Return the [x, y] coordinate for the center point of the cell that contains the specified text.  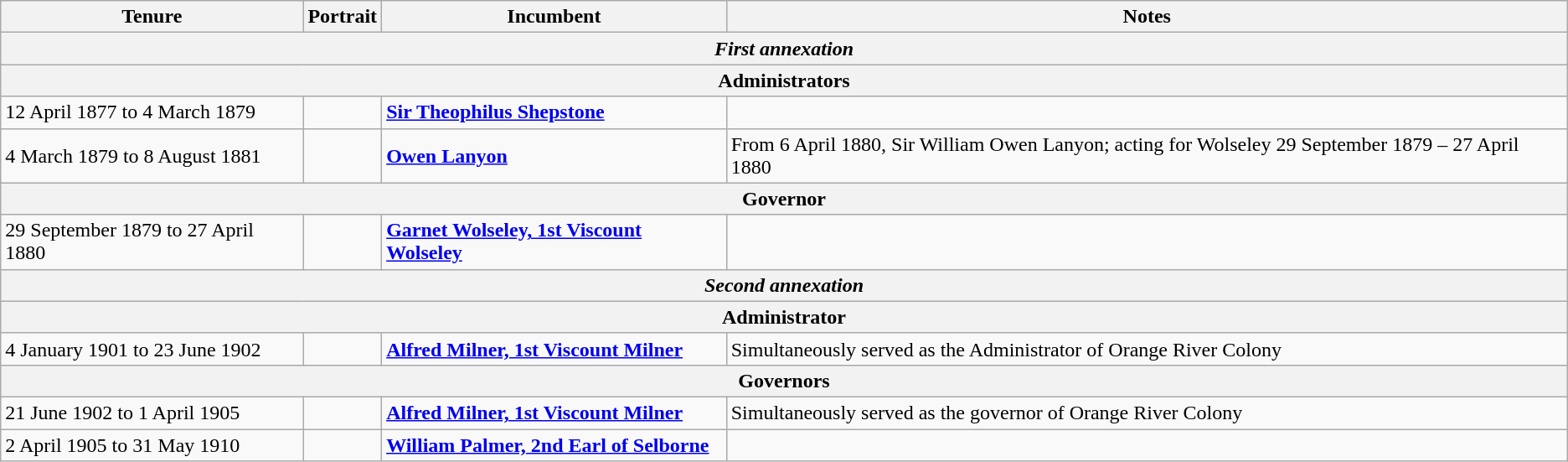
Portrait [343, 17]
2 April 1905 to 31 May 1910 [152, 445]
Governor [784, 199]
Sir Theophilus Shepstone [554, 112]
Tenure [152, 17]
4 January 1901 to 23 June 1902 [152, 349]
Administrator [784, 317]
Governors [784, 381]
29 September 1879 to 27 April 1880 [152, 241]
Garnet Wolseley, 1st Viscount Wolseley [554, 241]
Administrators [784, 80]
Notes [1147, 17]
Incumbent [554, 17]
Simultaneously served as the Administrator of Orange River Colony [1147, 349]
21 June 1902 to 1 April 1905 [152, 413]
Second annexation [784, 285]
12 April 1877 to 4 March 1879 [152, 112]
Owen Lanyon [554, 156]
4 March 1879 to 8 August 1881 [152, 156]
From 6 April 1880, Sir William Owen Lanyon; acting for Wolseley 29 September 1879 – 27 April 1880 [1147, 156]
William Palmer, 2nd Earl of Selborne [554, 445]
Simultaneously served as the governor of Orange River Colony [1147, 413]
First annexation [784, 49]
